Identify which cell holds the provided text, then report its [x, y] central coordinate. 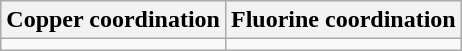
Copper coordination [114, 20]
Fluorine coordination [343, 20]
